Return (X, Y) of the center of cell containing provided text 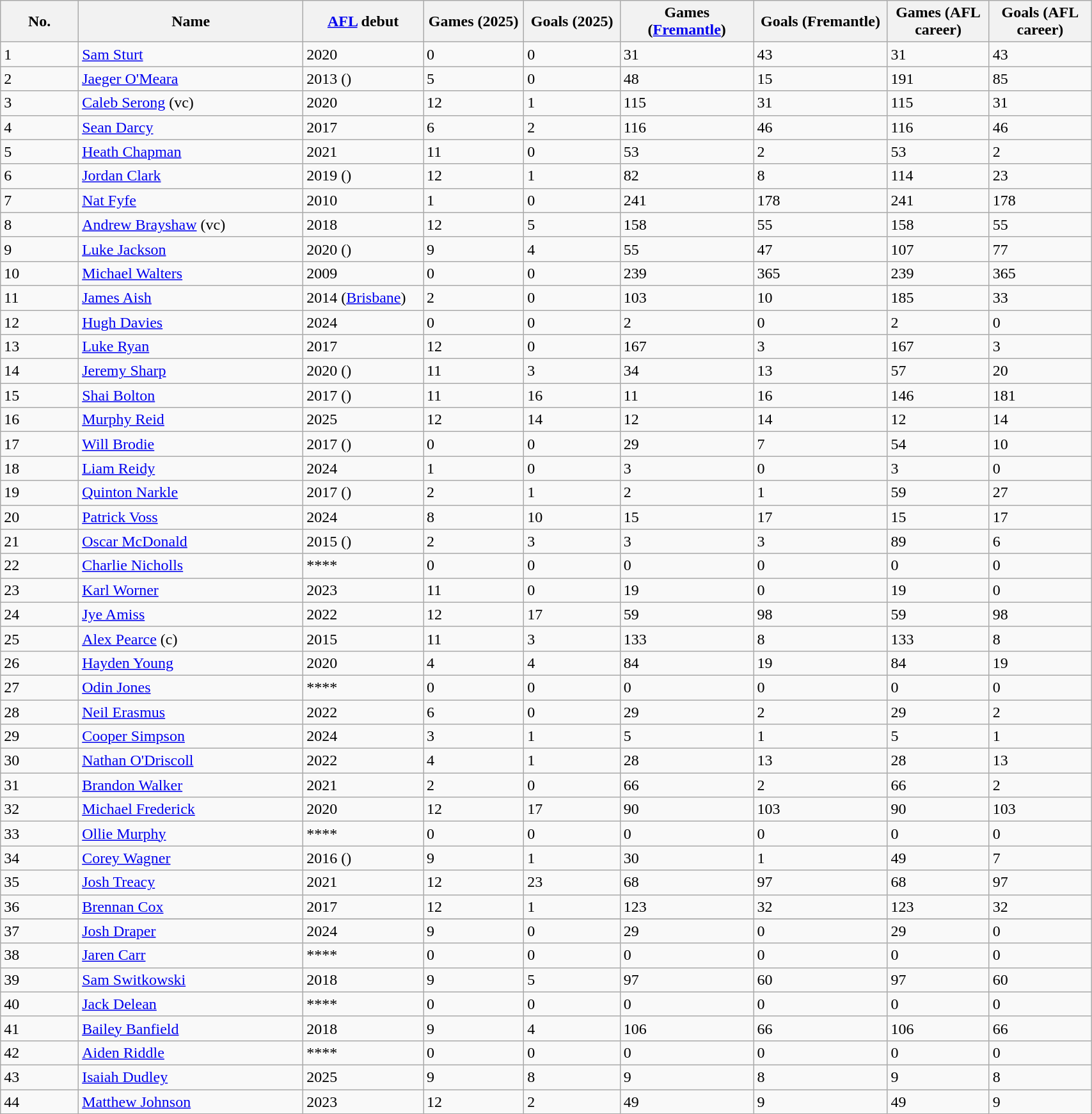
54 (938, 444)
Patrick Voss (191, 517)
Josh Treacy (191, 882)
57 (938, 371)
James Aish (191, 298)
2014 (Brisbane) (363, 298)
82 (687, 176)
Brennan Cox (191, 907)
Nathan O'Driscoll (191, 761)
Sam Switkowski (191, 980)
Heath Chapman (191, 152)
146 (938, 395)
48 (687, 79)
40 (40, 1004)
Jordan Clark (191, 176)
Ollie Murphy (191, 834)
24 (40, 614)
2015 (363, 639)
Nat Fyfe (191, 200)
41 (40, 1028)
Games (2025) (473, 22)
47 (820, 249)
Aiden Riddle (191, 1053)
Michael Frederick (191, 809)
Andrew Brayshaw (vc) (191, 225)
Sam Sturt (191, 54)
37 (40, 931)
Oscar McDonald (191, 541)
26 (40, 663)
77 (1040, 249)
42 (40, 1053)
Cooper Simpson (191, 736)
Shai Bolton (191, 395)
Karl Worner (191, 590)
Brandon Walker (191, 785)
Jaeger O'Meara (191, 79)
89 (938, 541)
2009 (363, 273)
185 (938, 298)
Goals (AFL career) (1040, 22)
Games (AFL career) (938, 22)
2019 () (363, 176)
107 (938, 249)
36 (40, 907)
191 (938, 79)
Quinton Narkle (191, 493)
22 (40, 566)
Goals (Fremantle) (820, 22)
No. (40, 22)
Name (191, 22)
Jye Amiss (191, 614)
Will Brodie (191, 444)
44 (40, 1101)
Michael Walters (191, 273)
Isaiah Dudley (191, 1077)
38 (40, 955)
2016 () (363, 858)
Jeremy Sharp (191, 371)
Jaren Carr (191, 955)
2015 () (363, 541)
114 (938, 176)
AFL debut (363, 22)
85 (1040, 79)
Corey Wagner (191, 858)
Bailey Banfield (191, 1028)
Charlie Nicholls (191, 566)
Luke Ryan (191, 347)
Caleb Serong (vc) (191, 103)
Games (Fremantle) (687, 22)
39 (40, 980)
Murphy Reid (191, 420)
Luke Jackson (191, 249)
Odin Jones (191, 687)
2013 () (363, 79)
2010 (363, 200)
Goals (2025) (572, 22)
Hayden Young (191, 663)
Jack Delean (191, 1004)
Hugh Davies (191, 322)
35 (40, 882)
21 (40, 541)
18 (40, 468)
181 (1040, 395)
Sean Darcy (191, 127)
Neil Erasmus (191, 712)
25 (40, 639)
Liam Reidy (191, 468)
Matthew Johnson (191, 1101)
Josh Draper (191, 931)
Alex Pearce (c) (191, 639)
